Output the [x, y] coordinate of the center of the cell containing the given text.  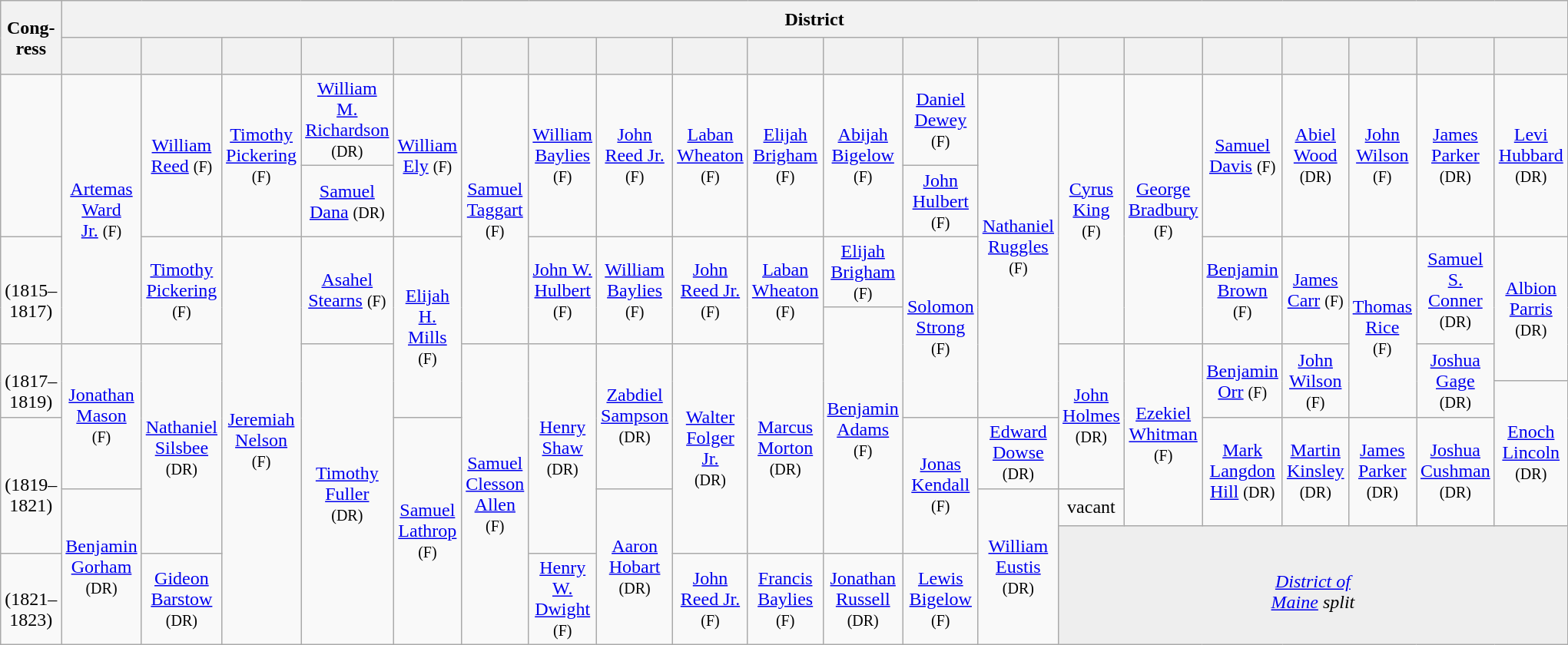
vacant [1092, 507]
HenryShaw(DR) [562, 448]
EnochLincoln(DR) [1530, 453]
SamuelClessonAllen(F) [495, 495]
JeremiahNelson(F) [261, 441]
WilliamEly (F) [427, 155]
JohnHolmes(DR) [1092, 416]
DanielDewey (F) [940, 120]
TimothyFuller(DR) [347, 495]
NathanielRuggles(F) [1018, 246]
WilliamReed (F) [181, 155]
Samuel S.Conner (DR) [1456, 290]
WilliamBaylies (F) [635, 290]
(1819–1821) [31, 485]
CyrusKing(F) [1092, 209]
GeorgeBradbury(F) [1163, 209]
(1821–1823) [31, 599]
JonasKendall (F) [940, 485]
SamuelLathrop(F) [427, 531]
BenjaminOrr (F) [1242, 381]
SamuelTaggart(F) [495, 209]
ElijahBrigham (F) [863, 272]
BenjaminGorham(DR) [101, 567]
JohnWilson(F) [1382, 155]
Elijah H.Mills(F) [427, 327]
Mark LangdonHill (DR) [1242, 471]
FrancisBaylies (F) [785, 599]
JohnWilson (F) [1315, 381]
(1815–1817) [31, 290]
(1817–1819) [31, 381]
John W.Hulbert (F) [562, 290]
AbijahBigelow(F) [863, 155]
Samuel Dana (DR) [347, 201]
AsahelStearns (F) [347, 290]
SolomonStrong(F) [940, 327]
LabanWheaton (F) [785, 290]
GideonBarstow (DR) [181, 599]
JoshuaGage (DR) [1456, 381]
JamesParker (DR) [1382, 471]
MarcusMorton(DR) [785, 448]
LeviHubbard(DR) [1530, 155]
William M.Richardson (DR) [347, 120]
JohnReed Jr.(F) [635, 155]
WalterFolger Jr.(DR) [711, 448]
EzekielWhitman(F) [1163, 435]
AbielWood(DR) [1315, 155]
BenjaminAdams(F) [863, 430]
AlbionParris(DR) [1530, 309]
ElijahBrigham(F) [785, 155]
NathanielSilsbee(DR) [181, 448]
BenjaminBrown (F) [1242, 290]
Cong­ress [31, 38]
JamesParker(DR) [1456, 155]
AaronHobart(DR) [635, 567]
WilliamBaylies(F) [562, 155]
John Hulbert (F) [940, 201]
JamesCarr (F) [1315, 290]
LabanWheaton(F) [711, 155]
JonathanRussell (DR) [863, 599]
JoshuaCushman (DR) [1456, 471]
ZabdielSampson(DR) [635, 416]
MartinKinsley (DR) [1315, 471]
EdwardDowse (DR) [1018, 453]
WilliamEustis(DR) [1018, 567]
TimothyPickering(F) [261, 155]
Henry W.Dwight (F) [562, 599]
LewisBigelow (F) [940, 599]
ThomasRice(F) [1382, 327]
ArtemasWardJr. (F) [101, 209]
TimothyPickering (F) [181, 290]
District [814, 19]
JonathanMason (F) [101, 416]
District ofMaine split [1314, 585]
SamuelDavis (F) [1242, 155]
